Detect which cell encompasses the target text, then output its [x, y] center coordinate. 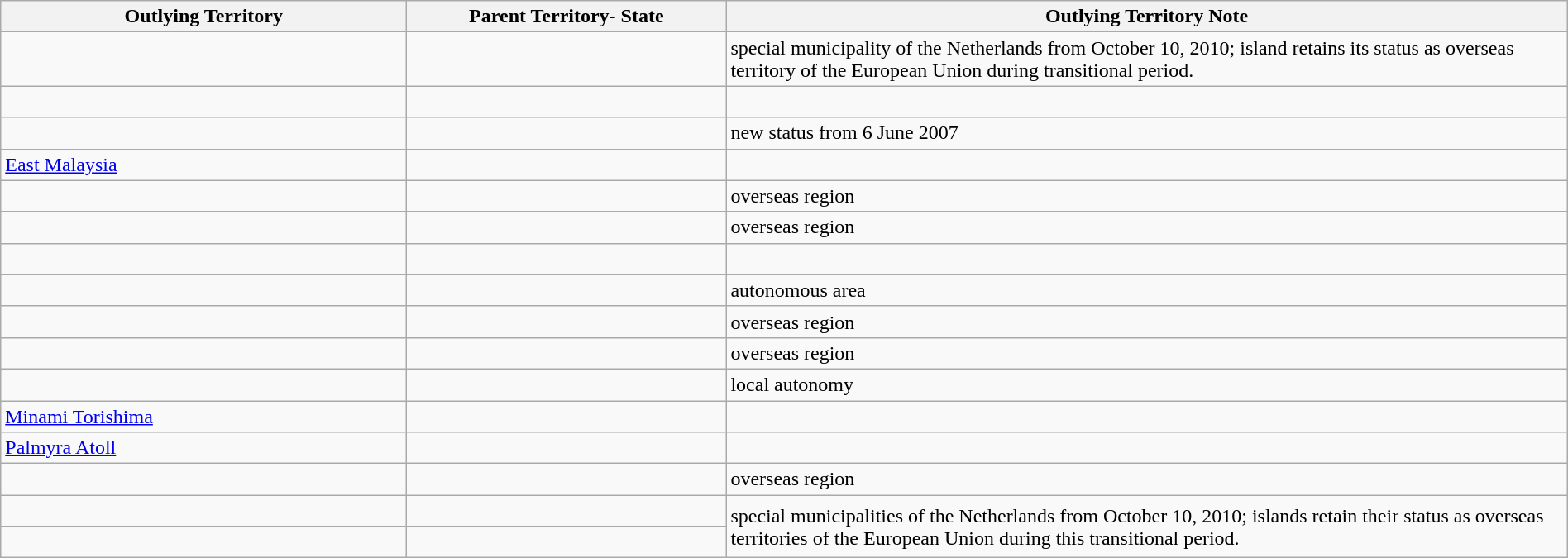
Palmyra Atoll [203, 448]
Outlying Territory Note [1146, 17]
new status from 6 June 2007 [1146, 133]
local autonomy [1146, 384]
Minami Torishima [203, 416]
autonomous area [1146, 290]
Parent Territory- State [566, 17]
East Malaysia [203, 165]
Outlying Territory [203, 17]
